Detect which cell encompasses the target text, then output its [X, Y] center coordinate. 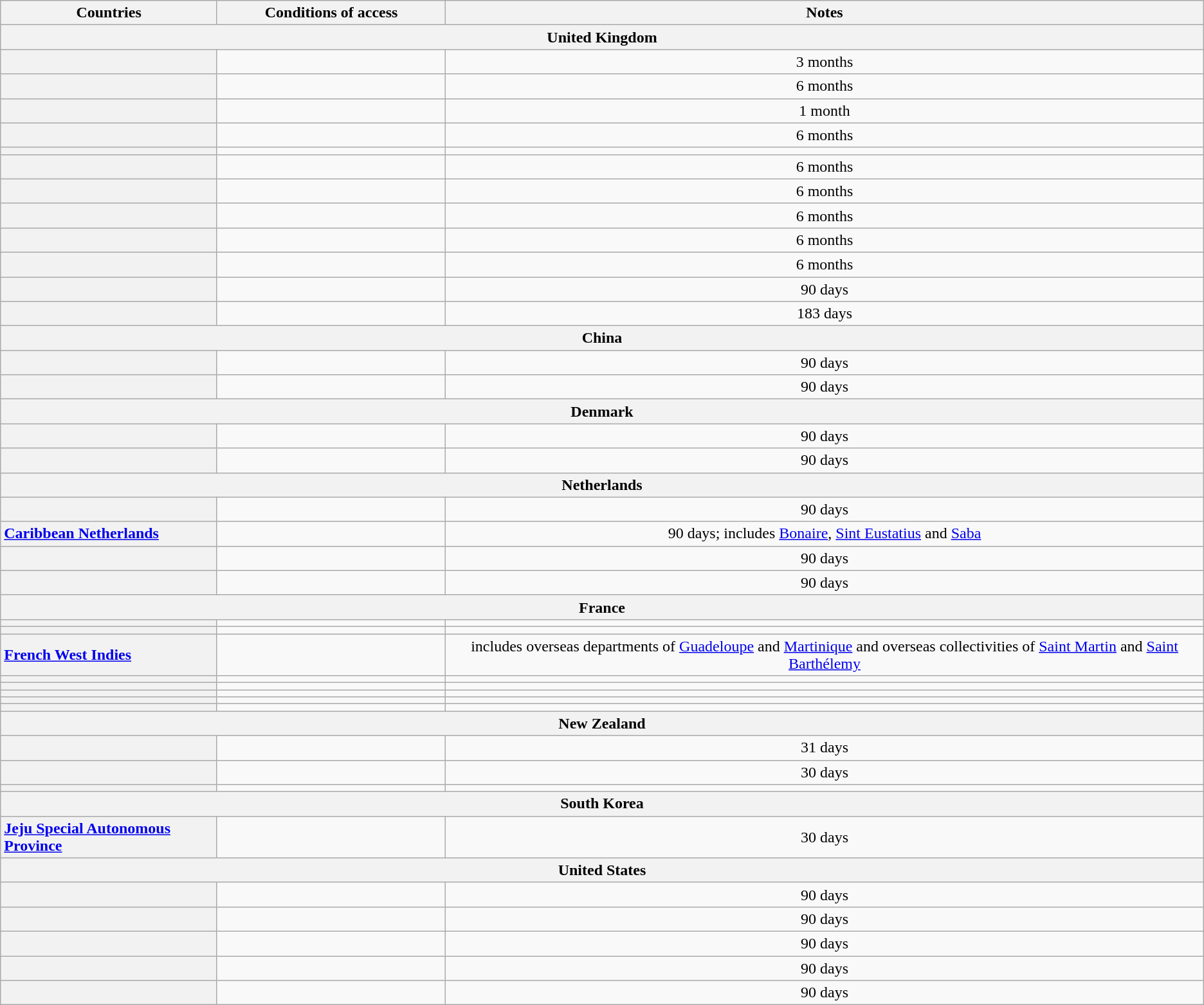
Countries [109, 13]
Jeju Special Autonomous Province [109, 837]
Conditions of access [331, 13]
France [602, 607]
Notes [825, 13]
Caribbean Netherlands [109, 534]
includes overseas departments of Guadeloupe and Martinique and overseas collectivities of Saint Martin and Saint Barthélemy [825, 655]
New Zealand [602, 723]
French West Indies [109, 655]
Netherlands [602, 485]
31 days [825, 748]
South Korea [602, 804]
183 days [825, 314]
United States [602, 870]
3 months [825, 62]
United Kingdom [602, 37]
China [602, 338]
Denmark [602, 412]
1 month [825, 111]
90 days; includes Bonaire, Sint Eustatius and Saba [825, 534]
